Extract the (x, y) coordinate from the center of the cell holding the provided text.  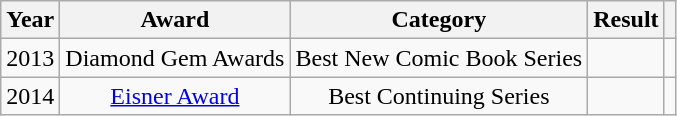
2014 (30, 96)
Diamond Gem Awards (175, 58)
Eisner Award (175, 96)
Best New Comic Book Series (439, 58)
2013 (30, 58)
Result (626, 20)
Best Continuing Series (439, 96)
Award (175, 20)
Category (439, 20)
Year (30, 20)
